Locate the cell with the specified text and output its (x, y) center coordinate. 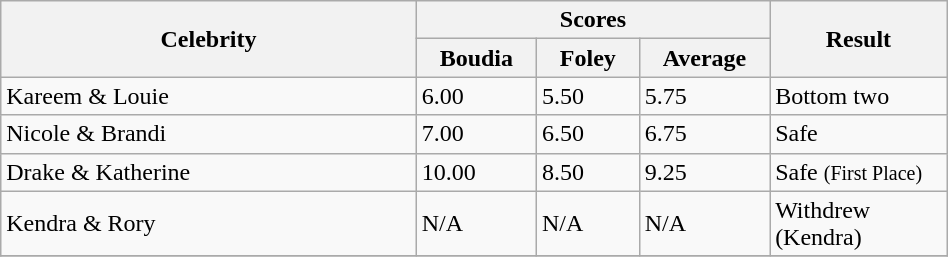
6.50 (588, 134)
7.00 (476, 134)
Withdrew (Kendra) (859, 224)
Kendra & Rory (208, 224)
Average (704, 58)
8.50 (588, 172)
5.50 (588, 96)
6.00 (476, 96)
Safe (859, 134)
Celebrity (208, 39)
10.00 (476, 172)
Kareem & Louie (208, 96)
9.25 (704, 172)
Scores (592, 20)
Drake & Katherine (208, 172)
Safe (First Place) (859, 172)
Result (859, 39)
Foley (588, 58)
5.75 (704, 96)
Boudia (476, 58)
Nicole & Brandi (208, 134)
Bottom two (859, 96)
6.75 (704, 134)
